Detect which cell encompasses the target text, then output its [X, Y] center coordinate. 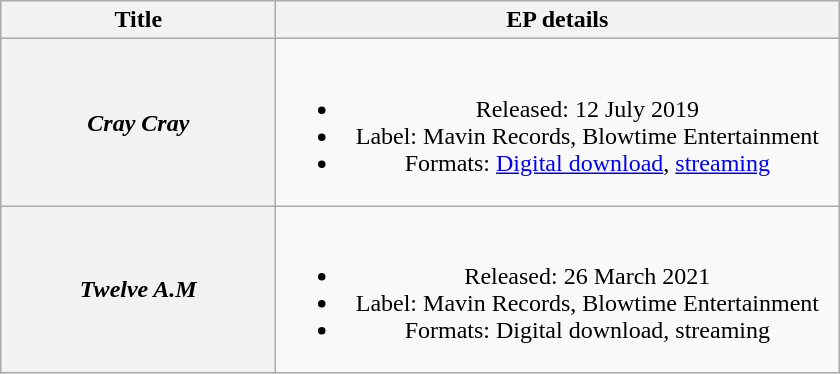
EP details [558, 20]
Cray Cray [138, 122]
Twelve A.M [138, 290]
Title [138, 20]
Released: 26 March 2021Label: Mavin Records, Blowtime EntertainmentFormats: Digital download, streaming [558, 290]
Released: 12 July 2019Label: Mavin Records, Blowtime EntertainmentFormats: Digital download, streaming [558, 122]
